Return (x, y) of the center of cell containing provided text 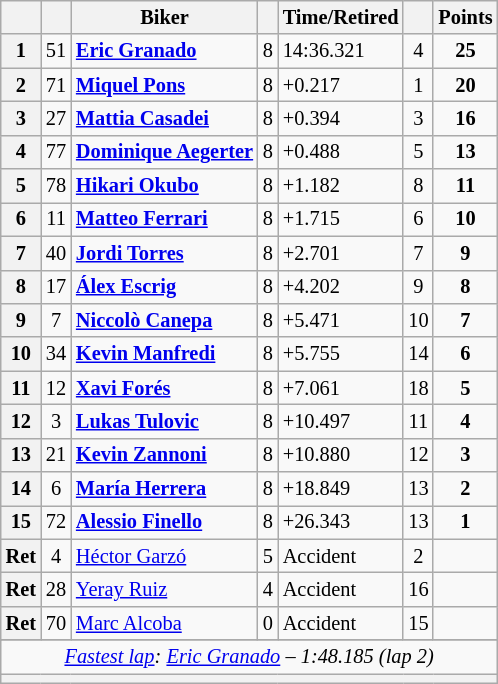
14:36.321 (341, 51)
Álex Escrig (164, 287)
20 (465, 85)
+2.701 (341, 253)
77 (56, 152)
+10.880 (341, 455)
Eric Granado (164, 51)
Alessio Finello (164, 522)
21 (56, 455)
Points (465, 17)
+1.715 (341, 219)
+5.755 (341, 354)
Mattia Casadei (164, 118)
+5.471 (341, 320)
Matteo Ferrari (164, 219)
78 (56, 186)
María Herrera (164, 489)
+0.394 (341, 118)
Miquel Pons (164, 85)
25 (465, 51)
+4.202 (341, 287)
28 (56, 589)
Time/Retired (341, 17)
+0.217 (341, 85)
Jordi Torres (164, 253)
17 (56, 287)
Kevin Manfredi (164, 354)
0 (268, 623)
+0.488 (341, 152)
+18.849 (341, 489)
Biker (164, 17)
Niccolò Canepa (164, 320)
72 (56, 522)
Fastest lap: Eric Granado – 1:48.185 (lap 2) (250, 657)
Hikari Okubo (164, 186)
Yeray Ruiz (164, 589)
51 (56, 51)
+10.497 (341, 421)
34 (56, 354)
+26.343 (341, 522)
Héctor Garzó (164, 556)
Kevin Zannoni (164, 455)
27 (56, 118)
Dominique Aegerter (164, 152)
+1.182 (341, 186)
Xavi Forés (164, 388)
Marc Alcoba (164, 623)
71 (56, 85)
+7.061 (341, 388)
Lukas Tulovic (164, 421)
70 (56, 623)
40 (56, 253)
18 (418, 388)
